Identify which cell holds the provided text, then report its [x, y] central coordinate. 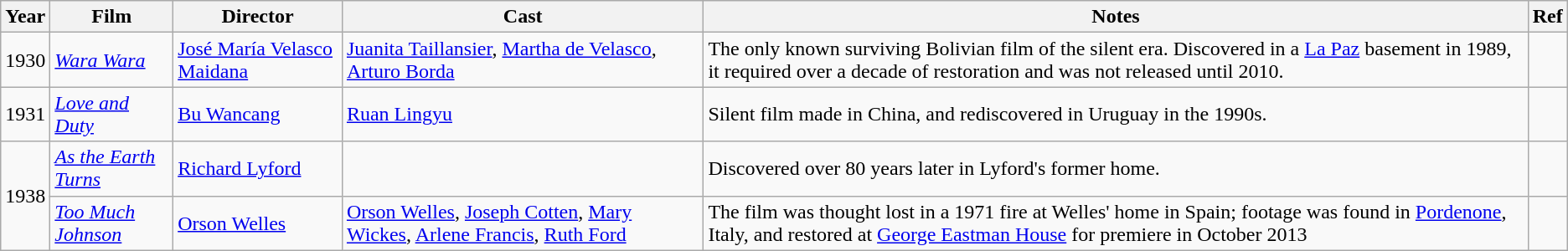
Wara Wara [112, 60]
Ref [1548, 17]
Orson Welles [258, 223]
Richard Lyford [258, 169]
Film [112, 17]
1930 [25, 60]
Ruan Lingyu [523, 114]
Discovered over 80 years later in Lyford's former home. [1116, 169]
Director [258, 17]
Love and Duty [112, 114]
Notes [1116, 17]
1931 [25, 114]
José María Velasco Maidana [258, 60]
As the Earth Turns [112, 169]
Juanita Taillansier, Martha de Velasco, Arturo Borda [523, 60]
Orson Welles, Joseph Cotten, Mary Wickes, Arlene Francis, Ruth Ford [523, 223]
Cast [523, 17]
Year [25, 17]
Too Much Johnson [112, 223]
Bu Wancang [258, 114]
Silent film made in China, and rediscovered in Uruguay in the 1990s. [1116, 114]
1938 [25, 196]
